Return [x, y] of the center of cell containing provided text 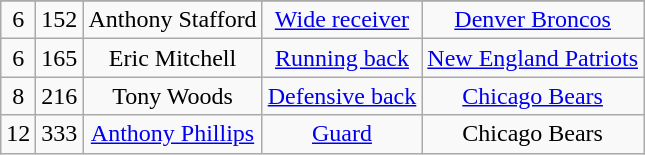
Tony Woods [172, 96]
Denver Broncos [533, 20]
New England Patriots [533, 58]
Guard [342, 134]
8 [18, 96]
333 [60, 134]
12 [18, 134]
Eric Mitchell [172, 58]
Anthony Phillips [172, 134]
165 [60, 58]
Running back [342, 58]
Defensive back [342, 96]
152 [60, 20]
Anthony Stafford [172, 20]
Wide receiver [342, 20]
216 [60, 96]
